Search for the cell housing the specified text and yield its [X, Y] center coordinate. 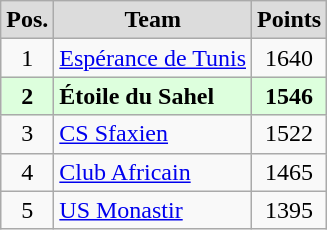
1 [28, 58]
Pos. [28, 20]
Espérance de Tunis [153, 58]
1522 [290, 134]
Points [290, 20]
2 [28, 96]
CS Sfaxien [153, 134]
3 [28, 134]
1640 [290, 58]
4 [28, 172]
Club Africain [153, 172]
5 [28, 210]
1546 [290, 96]
Team [153, 20]
Étoile du Sahel [153, 96]
1395 [290, 210]
1465 [290, 172]
US Monastir [153, 210]
